Locate the cell with the specified text and output its (X, Y) center coordinate. 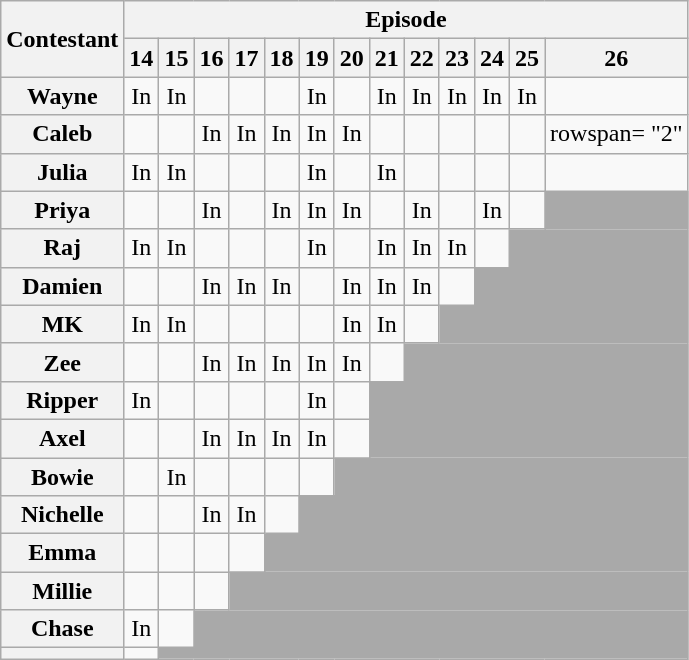
MK (62, 324)
Raj (62, 248)
14 (142, 58)
26 (617, 58)
18 (282, 58)
Ripper (62, 400)
Julia (62, 172)
23 (456, 58)
25 (528, 58)
15 (176, 58)
Emma (62, 553)
Episode (406, 20)
21 (386, 58)
Contestant (62, 39)
Millie (62, 591)
Axel (62, 438)
Priya (62, 210)
Wayne (62, 96)
Zee (62, 362)
20 (352, 58)
rowspan= "2" (617, 134)
16 (212, 58)
19 (316, 58)
24 (492, 58)
17 (246, 58)
Bowie (62, 477)
Chase (62, 629)
22 (422, 58)
Caleb (62, 134)
Damien (62, 286)
Nichelle (62, 515)
